Determine the [x, y] coordinate at the center of the cell enclosing the given text.  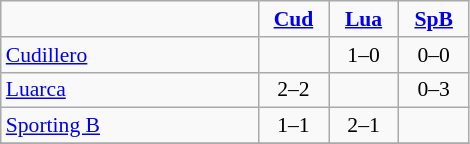
1–1 [293, 126]
Cudillero [130, 55]
1–0 [363, 55]
Lua [363, 19]
2–1 [363, 126]
0–3 [434, 90]
SpB [434, 19]
2–2 [293, 90]
Luarca [130, 90]
Sporting B [130, 126]
0–0 [434, 55]
Cud [293, 19]
